Determine the [X, Y] coordinate at the center of the cell enclosing the given text.  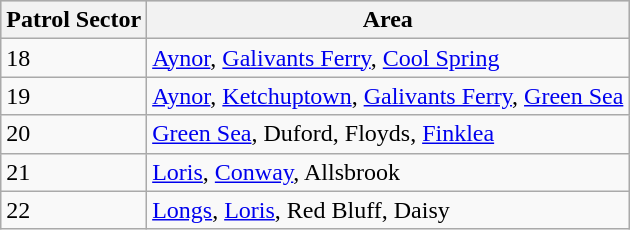
22 [74, 210]
20 [74, 134]
Area [388, 20]
Patrol Sector [74, 20]
18 [74, 58]
Green Sea, Duford, Floyds, Finklea [388, 134]
Loris, Conway, Allsbrook [388, 172]
Aynor, Galivants Ferry, Cool Spring [388, 58]
21 [74, 172]
Aynor, Ketchuptown, Galivants Ferry, Green Sea [388, 96]
Longs, Loris, Red Bluff, Daisy [388, 210]
19 [74, 96]
